Scan for the cell matching the given text and deliver its (X, Y) coordinate at center. 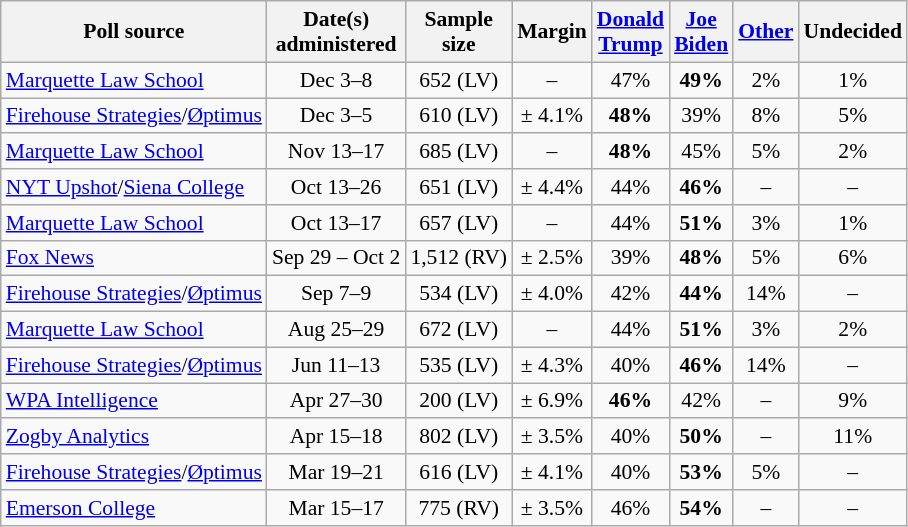
Poll source (134, 32)
Dec 3–5 (336, 116)
Apr 15–18 (336, 437)
1,512 (RV) (458, 258)
Oct 13–17 (336, 223)
53% (701, 472)
200 (LV) (458, 401)
Dec 3–8 (336, 80)
610 (LV) (458, 116)
Fox News (134, 258)
± 6.9% (552, 401)
± 4.0% (552, 294)
672 (LV) (458, 330)
WPA Intelligence (134, 401)
Nov 13–17 (336, 152)
535 (LV) (458, 365)
Mar 15–17 (336, 508)
657 (LV) (458, 223)
± 2.5% (552, 258)
Other (766, 32)
616 (LV) (458, 472)
Mar 19–21 (336, 472)
534 (LV) (458, 294)
Apr 27–30 (336, 401)
DonaldTrump (630, 32)
651 (LV) (458, 187)
Undecided (852, 32)
Emerson College (134, 508)
49% (701, 80)
Jun 11–13 (336, 365)
Oct 13–26 (336, 187)
47% (630, 80)
652 (LV) (458, 80)
802 (LV) (458, 437)
± 4.4% (552, 187)
NYT Upshot/Siena College (134, 187)
11% (852, 437)
9% (852, 401)
54% (701, 508)
775 (RV) (458, 508)
JoeBiden (701, 32)
Zogby Analytics (134, 437)
Sep 29 – Oct 2 (336, 258)
45% (701, 152)
8% (766, 116)
685 (LV) (458, 152)
6% (852, 258)
Date(s)administered (336, 32)
Samplesize (458, 32)
Sep 7–9 (336, 294)
Margin (552, 32)
Aug 25–29 (336, 330)
50% (701, 437)
± 4.3% (552, 365)
